Determine the (x, y) coordinate at the center of the cell enclosing the given text.  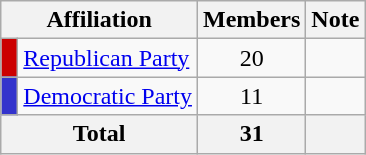
Note (336, 20)
Democratic Party (108, 96)
Affiliation (100, 20)
Total (100, 134)
31 (251, 134)
20 (251, 58)
Members (251, 20)
Republican Party (108, 58)
11 (251, 96)
